From the cell containing the given text, extract its center point as (X, Y) coordinate. 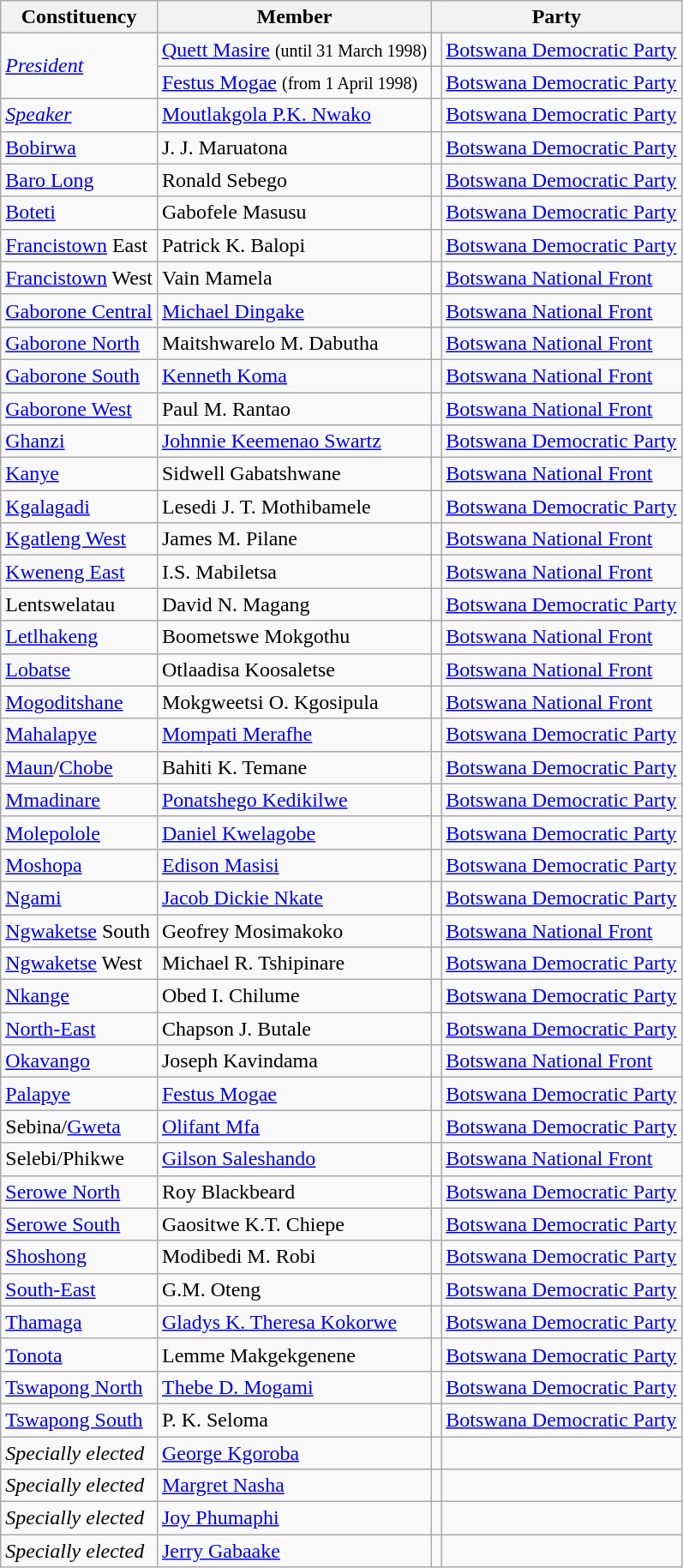
Nkange (79, 996)
Mahalapye (79, 735)
Kgatleng West (79, 539)
Daniel Kwelagobe (294, 832)
North-East (79, 1029)
Sebina/Gweta (79, 1126)
Ghanzi (79, 442)
Olifant Mfa (294, 1126)
Serowe North (79, 1192)
Mokgweetsi O. Kgosipula (294, 702)
George Kgoroba (294, 1453)
Michael R. Tshipinare (294, 964)
Chapson J. Butale (294, 1029)
Obed I. Chilume (294, 996)
J. J. Maruatona (294, 147)
Boometswe Mokgothu (294, 637)
Michael Dingake (294, 310)
Joseph Kavindama (294, 1061)
President (79, 66)
South-East (79, 1289)
Roy Blackbeard (294, 1192)
Maitshwarelo M. Dabutha (294, 343)
Shoshong (79, 1257)
Molepolole (79, 832)
James M. Pilane (294, 539)
Speaker (79, 115)
Lobatse (79, 670)
Quett Masire (until 31 March 1998) (294, 50)
Constituency (79, 17)
Moutlakgola P.K. Nwako (294, 115)
Ngwaketse West (79, 964)
Festus Mogae (294, 1094)
Gaborone South (79, 375)
Francistown East (79, 245)
Boteti (79, 213)
Ronald Sebego (294, 180)
Gabofele Masusu (294, 213)
I.S. Mabiletsa (294, 572)
Ngwaketse South (79, 930)
Thebe D. Mogami (294, 1387)
Edison Masisi (294, 865)
Mompati Merafhe (294, 735)
Gaositwe K.T. Chiepe (294, 1224)
P. K. Seloma (294, 1420)
Tswapong North (79, 1387)
Lentswelatau (79, 604)
Paul M. Rantao (294, 409)
Otlaadisa Koosaletse (294, 670)
Thamaga (79, 1322)
Bahiti K. Temane (294, 767)
Joy Phumaphi (294, 1518)
Lemme Makgekgenene (294, 1355)
Mogoditshane (79, 702)
Ngami (79, 898)
Letlhakeng (79, 637)
Kanye (79, 474)
Moshopa (79, 865)
Sidwell Gabatshwane (294, 474)
Johnnie Keemenao Swartz (294, 442)
Selebi/Phikwe (79, 1159)
Party (557, 17)
Modibedi M. Robi (294, 1257)
Tonota (79, 1355)
Gaborone Central (79, 310)
Jacob Dickie Nkate (294, 898)
Gladys K. Theresa Kokorwe (294, 1322)
Festus Mogae (from 1 April 1998) (294, 82)
Jerry Gabaake (294, 1551)
Gaborone West (79, 409)
Bobirwa (79, 147)
Mmadinare (79, 800)
Margret Nasha (294, 1486)
Kweneng East (79, 572)
Okavango (79, 1061)
Member (294, 17)
Tswapong South (79, 1420)
Serowe South (79, 1224)
Gaborone North (79, 343)
David N. Magang (294, 604)
G.M. Oteng (294, 1289)
Francistown West (79, 278)
Lesedi J. T. Mothibamele (294, 507)
Gilson Saleshando (294, 1159)
Vain Mamela (294, 278)
Kgalagadi (79, 507)
Palapye (79, 1094)
Maun/Chobe (79, 767)
Kenneth Koma (294, 375)
Geofrey Mosimakoko (294, 930)
Ponatshego Kedikilwe (294, 800)
Baro Long (79, 180)
Patrick K. Balopi (294, 245)
